Determine the [x, y] coordinate at the center of the cell enclosing the given text.  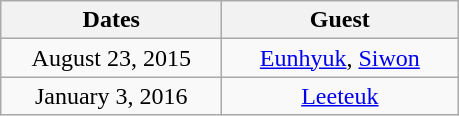
August 23, 2015 [112, 58]
Dates [112, 20]
Eunhyuk, Siwon [340, 58]
Guest [340, 20]
January 3, 2016 [112, 96]
Leeteuk [340, 96]
